Find where the given text appears and provide that cell's center as (X, Y) coordinate. 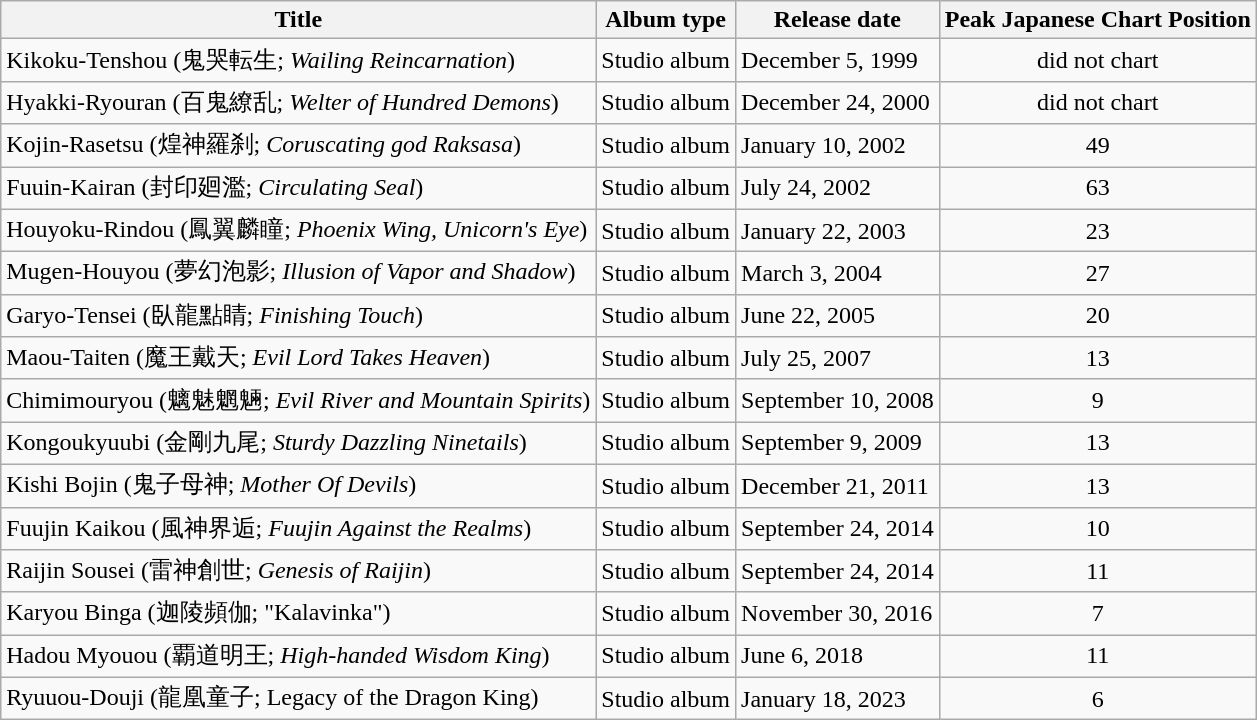
Garyo-Tensei (臥龍點睛; Finishing Touch) (298, 316)
Hadou Myouou (覇道明王; High-handed Wisdom King) (298, 656)
Kongoukyuubi (金剛九尾; Sturdy Dazzling Ninetails) (298, 444)
Mugen-Houyou (夢幻泡影; Illusion of Vapor and Shadow) (298, 274)
December 5, 1999 (838, 60)
Kishi Bojin (鬼子母神; Mother Of Devils) (298, 486)
Kojin-Rasetsu (煌神羅刹; Coruscating god Raksasa) (298, 146)
9 (1098, 400)
10 (1098, 528)
Fuuin-Kairan (封印廻濫; Circulating Seal) (298, 188)
20 (1098, 316)
Album type (666, 20)
Maou-Taiten (魔王戴天; Evil Lord Takes Heaven) (298, 358)
November 30, 2016 (838, 614)
63 (1098, 188)
Release date (838, 20)
Ryuuou-Douji (龍凰童子; Legacy of the Dragon King) (298, 698)
6 (1098, 698)
June 22, 2005 (838, 316)
Raijin Sousei (雷神創世; Genesis of Raijin) (298, 572)
Hyakki-Ryouran (百鬼繚乱; Welter of Hundred Demons) (298, 102)
Houyoku-Rindou (鳳翼麟瞳; Phoenix Wing, Unicorn's Eye) (298, 230)
January 10, 2002 (838, 146)
December 21, 2011 (838, 486)
July 24, 2002 (838, 188)
Chimimouryou (魑魅魍魎; Evil River and Mountain Spirits) (298, 400)
Peak Japanese Chart Position (1098, 20)
49 (1098, 146)
September 9, 2009 (838, 444)
Kikoku-Tenshou (鬼哭転生; Wailing Reincarnation) (298, 60)
December 24, 2000 (838, 102)
Fuujin Kaikou (風神界逅; Fuujin Against the Realms) (298, 528)
Title (298, 20)
Karyou Binga (迦陵頻伽; "Kalavinka") (298, 614)
July 25, 2007 (838, 358)
27 (1098, 274)
7 (1098, 614)
September 10, 2008 (838, 400)
January 22, 2003 (838, 230)
January 18, 2023 (838, 698)
23 (1098, 230)
June 6, 2018 (838, 656)
March 3, 2004 (838, 274)
